Determine the [x, y] coordinate at the center of the cell enclosing the given text.  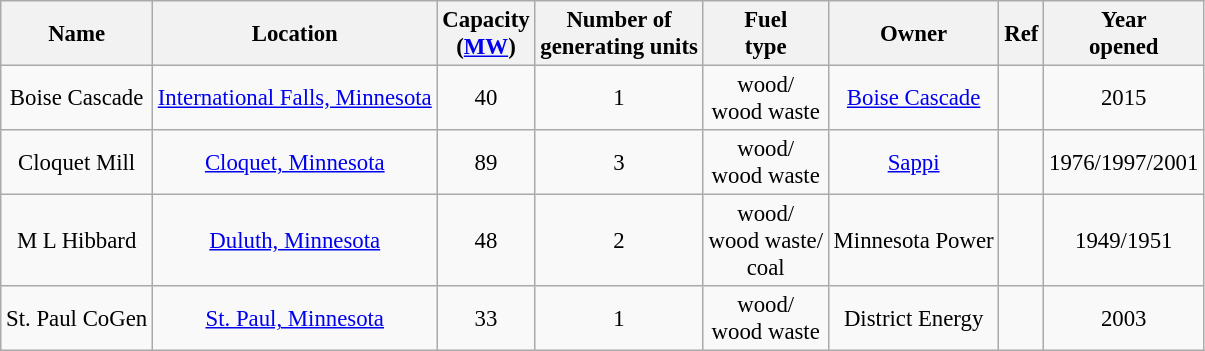
3 [619, 162]
Capacity(MW) [486, 34]
89 [486, 162]
District Energy [914, 318]
Duluth, Minnesota [294, 241]
Fueltype [766, 34]
2003 [1124, 318]
Name [77, 34]
1976/1997/2001 [1124, 162]
40 [486, 98]
Number of generating units [619, 34]
1949/1951 [1124, 241]
2015 [1124, 98]
2 [619, 241]
wood/wood waste/coal [766, 241]
Cloquet Mill [77, 162]
Yearopened [1124, 34]
International Falls, Minnesota [294, 98]
Ref [1022, 34]
Cloquet, Minnesota [294, 162]
48 [486, 241]
Location [294, 34]
M L Hibbard [77, 241]
St. Paul CoGen [77, 318]
33 [486, 318]
St. Paul, Minnesota [294, 318]
Minnesota Power [914, 241]
Sappi [914, 162]
Owner [914, 34]
